Extract the (X, Y) coordinate from the center of the cell holding the provided text.  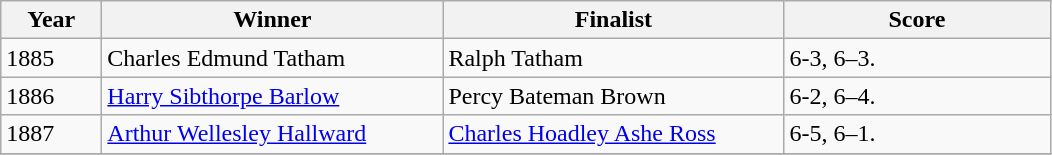
6-5, 6–1. (917, 134)
1885 (52, 58)
Finalist (614, 20)
Ralph Tatham (614, 58)
Score (917, 20)
Arthur Wellesley Hallward (272, 134)
Charles Hoadley Ashe Ross (614, 134)
Harry Sibthorpe Barlow (272, 96)
6-3, 6–3. (917, 58)
Charles Edmund Tatham (272, 58)
6-2, 6–4. (917, 96)
1887 (52, 134)
1886 (52, 96)
Percy Bateman Brown (614, 96)
Winner (272, 20)
Year (52, 20)
